Search for the cell housing the specified text and yield its [X, Y] center coordinate. 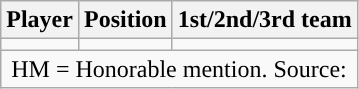
Position [125, 20]
1st/2nd/3rd team [264, 20]
HM = Honorable mention. Source: [180, 69]
Player [40, 20]
